Identify which cell holds the provided text, then report its [x, y] central coordinate. 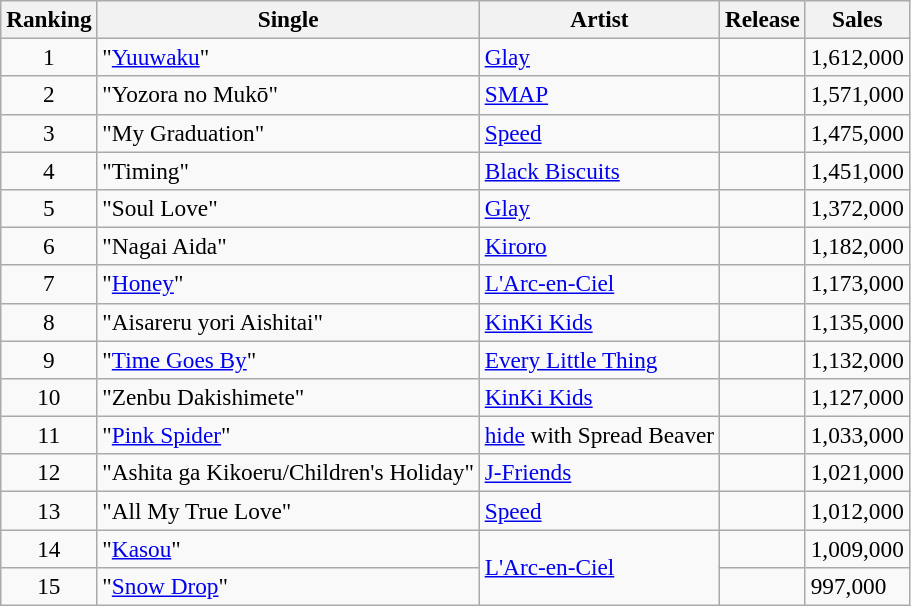
1,132,000 [857, 359]
15 [49, 586]
"Timing" [288, 170]
"Nagai Aida" [288, 246]
6 [49, 246]
SMAP [599, 95]
14 [49, 548]
997,000 [857, 586]
Kiroro [599, 246]
3 [49, 133]
"Aisareru yori Aishitai" [288, 322]
1,033,000 [857, 435]
4 [49, 170]
1 [49, 57]
Ranking [49, 19]
1,135,000 [857, 322]
12 [49, 473]
J-Friends [599, 473]
"Yuuwaku" [288, 57]
"My Graduation" [288, 133]
8 [49, 322]
"Honey" [288, 284]
"Soul Love" [288, 208]
"All My True Love" [288, 510]
10 [49, 397]
1,612,000 [857, 57]
Black Biscuits [599, 170]
5 [49, 208]
"Snow Drop" [288, 586]
9 [49, 359]
1,372,000 [857, 208]
Sales [857, 19]
1,012,000 [857, 510]
Every Little Thing [599, 359]
Release [763, 19]
"Yozora no Mukō" [288, 95]
1,173,000 [857, 284]
1,451,000 [857, 170]
13 [49, 510]
hide with Spread Beaver [599, 435]
"Ashita ga Kikoeru/Children's Holiday" [288, 473]
1,571,000 [857, 95]
"Time Goes By" [288, 359]
11 [49, 435]
1,021,000 [857, 473]
"Pink Spider" [288, 435]
Single [288, 19]
7 [49, 284]
1,475,000 [857, 133]
Artist [599, 19]
"Kasou" [288, 548]
"Zenbu Dakishimete" [288, 397]
1,127,000 [857, 397]
2 [49, 95]
1,182,000 [857, 246]
1,009,000 [857, 548]
